Return [X, Y] of the center of cell containing provided text 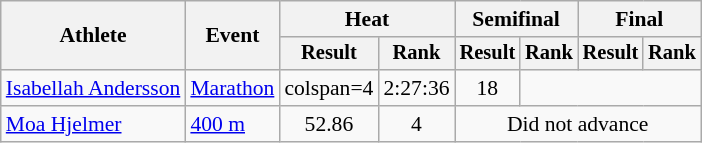
colspan=4 [328, 88]
4 [416, 124]
2:27:36 [416, 88]
Heat [366, 19]
52.86 [328, 124]
Did not advance [578, 124]
Isabellah Andersson [94, 88]
Event [232, 36]
Marathon [232, 88]
Semifinal [516, 19]
Final [640, 19]
400 m [232, 124]
Athlete [94, 36]
18 [488, 88]
Moa Hjelmer [94, 124]
